Detect which cell encompasses the target text, then output its (X, Y) center coordinate. 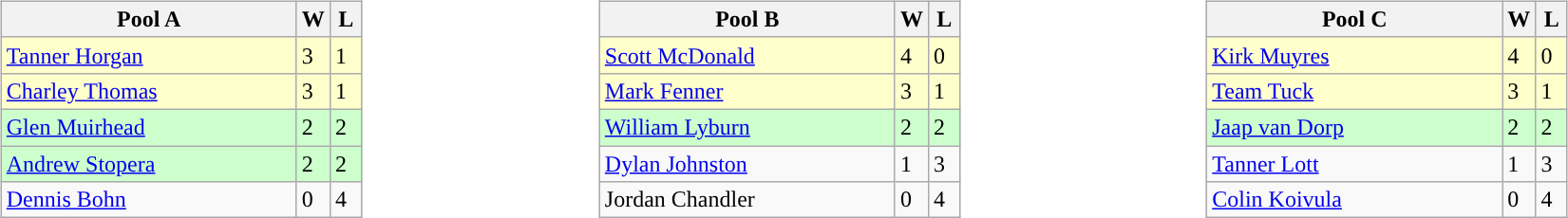
Pool C (1354, 19)
Scott McDonald (746, 55)
Kirk Muyres (1354, 55)
Tanner Horgan (148, 55)
Andrew Stopera (148, 164)
Pool A (148, 19)
Jordan Chandler (746, 200)
Pool B (746, 19)
Colin Koivula (1354, 200)
Mark Fenner (746, 91)
Dylan Johnston (746, 164)
Glen Muirhead (148, 127)
Dennis Bohn (148, 200)
Tanner Lott (1354, 164)
Team Tuck (1354, 91)
William Lyburn (746, 127)
Charley Thomas (148, 91)
Jaap van Dorp (1354, 127)
